Scan for the cell matching the given text and deliver its (X, Y) coordinate at center. 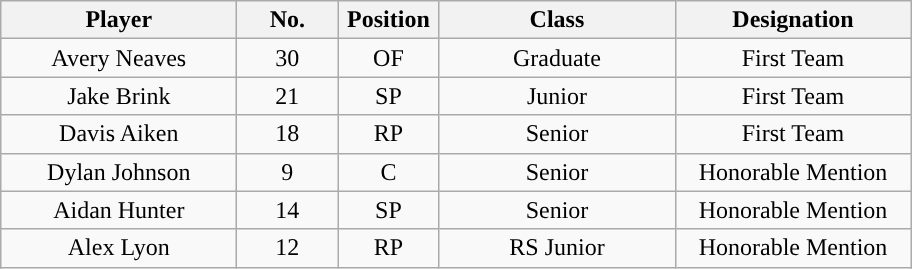
Player (119, 20)
Alex Lyon (119, 248)
Davis Aiken (119, 134)
Jake Brink (119, 96)
21 (288, 96)
14 (288, 210)
Junior (557, 96)
Aidan Hunter (119, 210)
OF (388, 58)
12 (288, 248)
C (388, 172)
30 (288, 58)
Graduate (557, 58)
Position (388, 20)
Class (557, 20)
Dylan Johnson (119, 172)
Designation (793, 20)
Avery Neaves (119, 58)
9 (288, 172)
RS Junior (557, 248)
18 (288, 134)
No. (288, 20)
